Search for the cell housing the specified text and yield its [x, y] center coordinate. 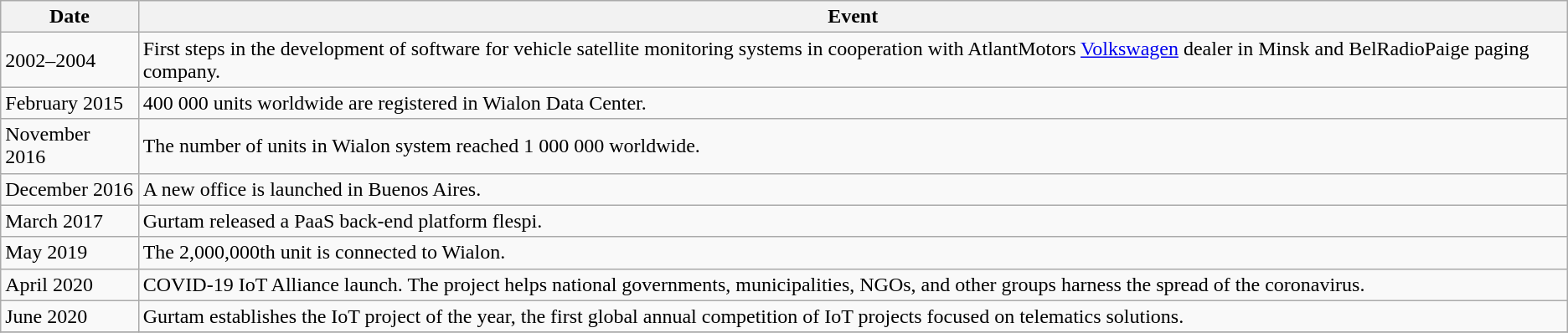
The 2,000,000th unit is connected to Wialon. [853, 253]
March 2017 [70, 221]
The number of units in Wialon system reached 1 000 000 worldwide. [853, 146]
A new office is launched in Buenos Aires. [853, 189]
Gurtam released a PaaS back-end platform flespi. [853, 221]
December 2016 [70, 189]
Date [70, 17]
Gurtam establishes the IoT project of the year, the first global annual competition of IoT projects focused on telematics solutions. [853, 316]
November 2016 [70, 146]
2002–2004 [70, 60]
April 2020 [70, 284]
Event [853, 17]
February 2015 [70, 103]
400 000 units worldwide are registered in Wialon Data Center. [853, 103]
COVID-19 IoT Alliance launch. The project helps national governments, municipalities, NGOs, and other groups harness the spread of the coronavirus. [853, 284]
May 2019 [70, 253]
June 2020 [70, 316]
